Extract the [x, y] coordinate from the center of the cell holding the provided text.  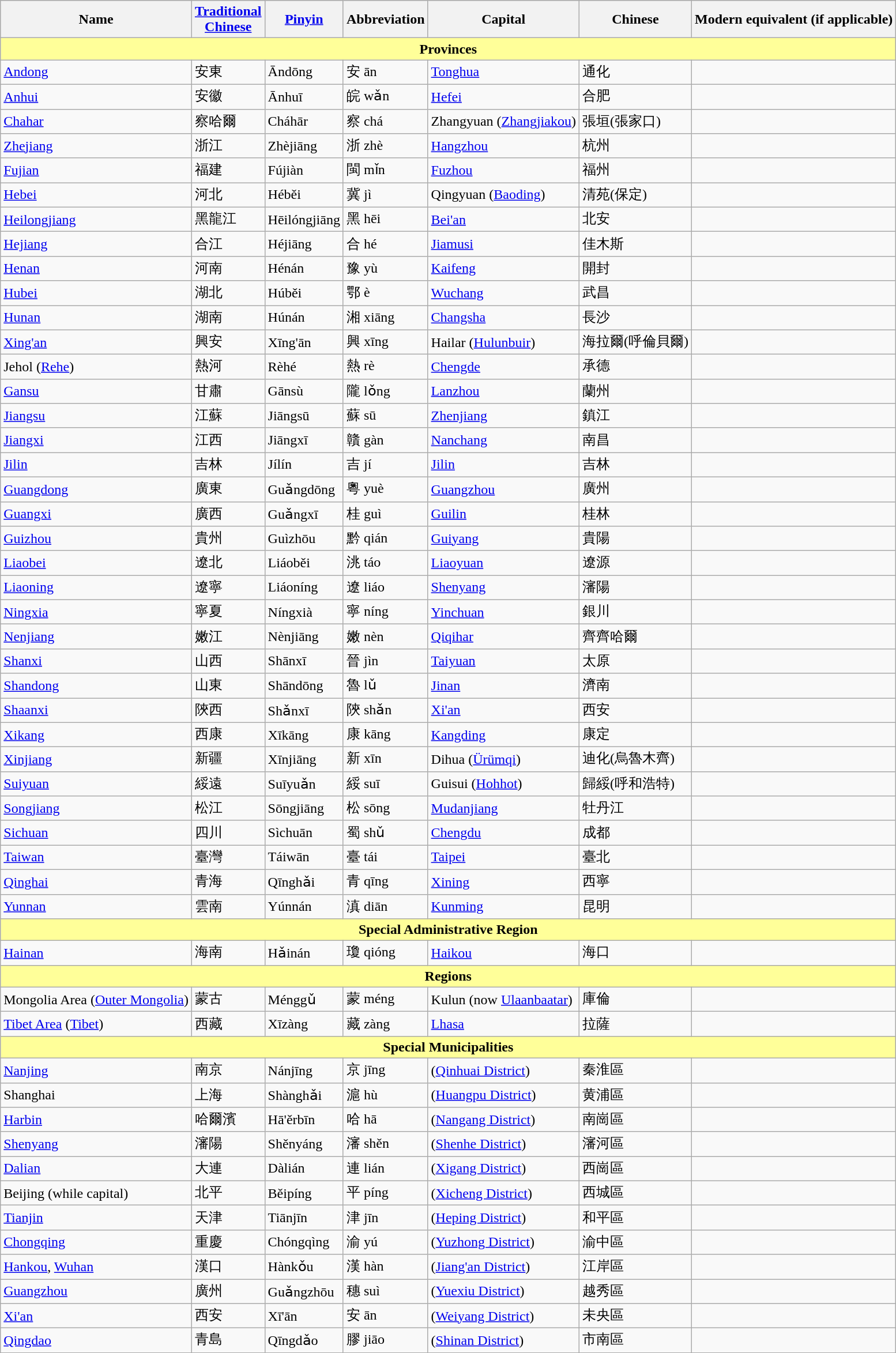
廣東 [228, 489]
Guizhou [96, 538]
洮 táo [385, 563]
大連 [228, 1169]
熱 rè [385, 367]
Tianjin [96, 1218]
Sìchuān [304, 832]
遼寧 [228, 588]
武昌 [635, 293]
Bei'an [503, 219]
皖 wǎn [385, 97]
寧 níng [385, 612]
Chengdu [503, 832]
Liaoyuan [503, 563]
Shāndōng [304, 686]
遼源 [635, 563]
Henan [96, 269]
Guìzhōu [304, 538]
四川 [228, 832]
遼北 [228, 563]
(Yuzhong District) [503, 1242]
Táiwān [304, 858]
Qingyuan (Baoding) [503, 195]
康定 [635, 734]
陝西 [228, 710]
Guiyang [503, 538]
Sōngjiāng [304, 808]
浙 zhè [385, 146]
鄂 è [385, 293]
青 qīng [385, 882]
粵 yuè [385, 489]
Hainan [96, 953]
Hubei [96, 293]
太原 [635, 661]
Ménggǔ [304, 1000]
Gānsù [304, 391]
Guilin [503, 514]
Special Administrative Region [449, 930]
津 jīn [385, 1218]
開封 [635, 269]
Níngxià [304, 612]
瓊 qióng [385, 953]
海口 [635, 953]
Hebei [96, 195]
Provinces [449, 49]
Dàlián [304, 1169]
Fújiàn [304, 171]
漢口 [228, 1267]
Chinese [635, 20]
Fuzhou [503, 171]
市南區 [635, 1341]
Hénán [304, 269]
南崗區 [635, 1120]
西寧 [635, 882]
Zhejiang [96, 146]
江西 [228, 440]
Ningxia [96, 612]
鎮江 [635, 416]
Hefei [503, 97]
蒙 méng [385, 1000]
Liaobei [96, 563]
遼 liáo [385, 588]
海拉爾(呼倫貝爾) [635, 342]
Qingdao [96, 1341]
Guǎngzhōu [304, 1291]
Húběi [304, 293]
平 píng [385, 1193]
Liáoběi [304, 563]
甘肅 [228, 391]
Āndōng [304, 73]
Shānxī [304, 661]
Shǎnxī [304, 710]
Nènjiāng [304, 636]
Xīng'ān [304, 342]
湘 xiāng [385, 318]
Qīnghǎi [304, 882]
Nenjiang [96, 636]
興 xīng [385, 342]
Pinyin [304, 20]
松 sōng [385, 808]
Jinan [503, 686]
Hànkǒu [304, 1267]
Jílín [304, 465]
Nanjing [96, 1070]
Sichuan [96, 832]
Kunming [503, 906]
山西 [228, 661]
昆明 [635, 906]
Héběi [304, 195]
Name [96, 20]
福建 [228, 171]
安東 [228, 73]
嫩 nèn [385, 636]
Qiqihar [503, 636]
(Xigang District) [503, 1169]
Fujian [96, 171]
Jiamusi [503, 244]
Xīzàng [304, 1024]
黄浦區 [635, 1095]
豫 yù [385, 269]
寧夏 [228, 612]
張垣(張家口) [635, 121]
Mongolia Area (Outer Mongolia) [96, 1000]
和平區 [635, 1218]
察 chá [385, 121]
迪化(烏魯木齊) [635, 760]
瀋 shěn [385, 1144]
Jehol (Rehe) [96, 367]
Liáoníng [304, 588]
Abbreviation [385, 20]
Guǎngxī [304, 514]
Dihua (Ürümqi) [503, 760]
Suiyuan [96, 784]
佳木斯 [635, 244]
(Nangang District) [503, 1120]
未央區 [635, 1316]
銀川 [635, 612]
秦淮區 [635, 1070]
Shanghai [96, 1095]
西崗區 [635, 1169]
Qinghai [96, 882]
上海 [228, 1095]
新 xīn [385, 760]
湖南 [228, 318]
黔 qián [385, 538]
Jiāngsū [304, 416]
拉薩 [635, 1024]
蒙古 [228, 1000]
黑 hēi [385, 219]
(Jiang'an District) [503, 1267]
Taipei [503, 858]
Jiangxi [96, 440]
晉 jìn [385, 661]
桂林 [635, 514]
歸綏(呼和浩特) [635, 784]
Changsha [503, 318]
(Qinhuai District) [503, 1070]
京 jīng [385, 1070]
濟南 [635, 686]
(Huangpu District) [503, 1095]
(Yuexiu District) [503, 1291]
滇 diān [385, 906]
Andong [96, 73]
安徽 [228, 97]
Hēilóngjiāng [304, 219]
承德 [635, 367]
Chengde [503, 367]
Hunan [96, 318]
南京 [228, 1070]
西康 [228, 734]
Xīnjiāng [304, 760]
熱河 [228, 367]
哈 hā [385, 1120]
北平 [228, 1193]
Shaanxi [96, 710]
Shandong [96, 686]
西藏 [228, 1024]
(Weiyang District) [503, 1316]
魯 lǔ [385, 686]
Rèhé [304, 367]
冀 jì [385, 195]
(Shinan District) [503, 1341]
Taiwan [96, 858]
河北 [228, 195]
Zhenjiang [503, 416]
Shěnyáng [304, 1144]
Hǎinán [304, 953]
合肥 [635, 97]
蘇 sū [385, 416]
綏遠 [228, 784]
廣西 [228, 514]
吉 jí [385, 465]
杭州 [635, 146]
陝 shǎn [385, 710]
Xī'ān [304, 1316]
Hejiang [96, 244]
Taiyuan [503, 661]
(Heping District) [503, 1218]
江蘇 [228, 416]
Kaifeng [503, 269]
Xīkāng [304, 734]
成都 [635, 832]
嫩江 [228, 636]
松江 [228, 808]
Xikang [96, 734]
Kangding [503, 734]
Lanzhou [503, 391]
合 hé [385, 244]
Hangzhou [503, 146]
湖北 [228, 293]
Modern equivalent (if applicable) [793, 20]
齊齊哈爾 [635, 636]
福州 [635, 171]
TraditionalChinese [228, 20]
臺北 [635, 858]
Suīyuǎn [304, 784]
Hā'ěrbīn [304, 1120]
Guisui (Hohhot) [503, 784]
(Shenhe District) [503, 1144]
渝 yú [385, 1242]
Dalian [96, 1169]
Yinchuan [503, 612]
Liaoning [96, 588]
Xing'an [96, 342]
Xining [503, 882]
蘭州 [635, 391]
滬 hù [385, 1095]
Haikou [503, 953]
Yúnnán [304, 906]
牡丹江 [635, 808]
Yunnan [96, 906]
庫倫 [635, 1000]
河南 [228, 269]
綏 suī [385, 784]
Guangdong [96, 489]
Regions [449, 976]
哈爾濱 [228, 1120]
Qīngdǎo [304, 1341]
Chahar [96, 121]
Guangxi [96, 514]
Ānhuī [304, 97]
重慶 [228, 1242]
浙江 [228, 146]
Songjiang [96, 808]
桂 guì [385, 514]
長沙 [635, 318]
Jiāngxī [304, 440]
連 lián [385, 1169]
Zhangyuan (Zhangjiakou) [503, 121]
越秀區 [635, 1291]
穗 suì [385, 1291]
Nanchang [503, 440]
贛 gàn [385, 440]
新疆 [228, 760]
Tiānjīn [304, 1218]
Chongqing [96, 1242]
Mudanjiang [503, 808]
西城區 [635, 1193]
Capital [503, 20]
雲南 [228, 906]
通化 [635, 73]
貴州 [228, 538]
合江 [228, 244]
膠 jiāo [385, 1341]
Tonghua [503, 73]
Hailar (Hulunbuir) [503, 342]
Jiangsu [96, 416]
Tibet Area (Tibet) [96, 1024]
Shànghǎi [304, 1095]
海南 [228, 953]
北安 [635, 219]
Húnán [304, 318]
Anhui [96, 97]
南昌 [635, 440]
Kulun (now Ulaanbaatar) [503, 1000]
Cháhār [304, 121]
Hankou, Wuhan [96, 1267]
江岸區 [635, 1267]
藏 zàng [385, 1024]
Zhèjiāng [304, 146]
Harbin [96, 1120]
清苑(保定) [635, 195]
Wuchang [503, 293]
Guǎngdōng [304, 489]
黑龍江 [228, 219]
瀋河區 [635, 1144]
天津 [228, 1218]
隴 lǒng [385, 391]
閩 mǐn [385, 171]
渝中區 [635, 1242]
漢 hàn [385, 1267]
臺灣 [228, 858]
蜀 shǔ [385, 832]
臺 tái [385, 858]
Special Municipalities [449, 1047]
青島 [228, 1341]
Běipíng [304, 1193]
Gansu [96, 391]
Beijing (while capital) [96, 1193]
Shanxi [96, 661]
Xinjiang [96, 760]
察哈爾 [228, 121]
康 kāng [385, 734]
Héjiāng [304, 244]
興安 [228, 342]
青海 [228, 882]
Lhasa [503, 1024]
Nánjīng [304, 1070]
(Xicheng District) [503, 1193]
Heilongjiang [96, 219]
Chóngqìng [304, 1242]
山東 [228, 686]
貴陽 [635, 538]
